Provide the (X, Y) coordinate of the cell's center where the given text is located.  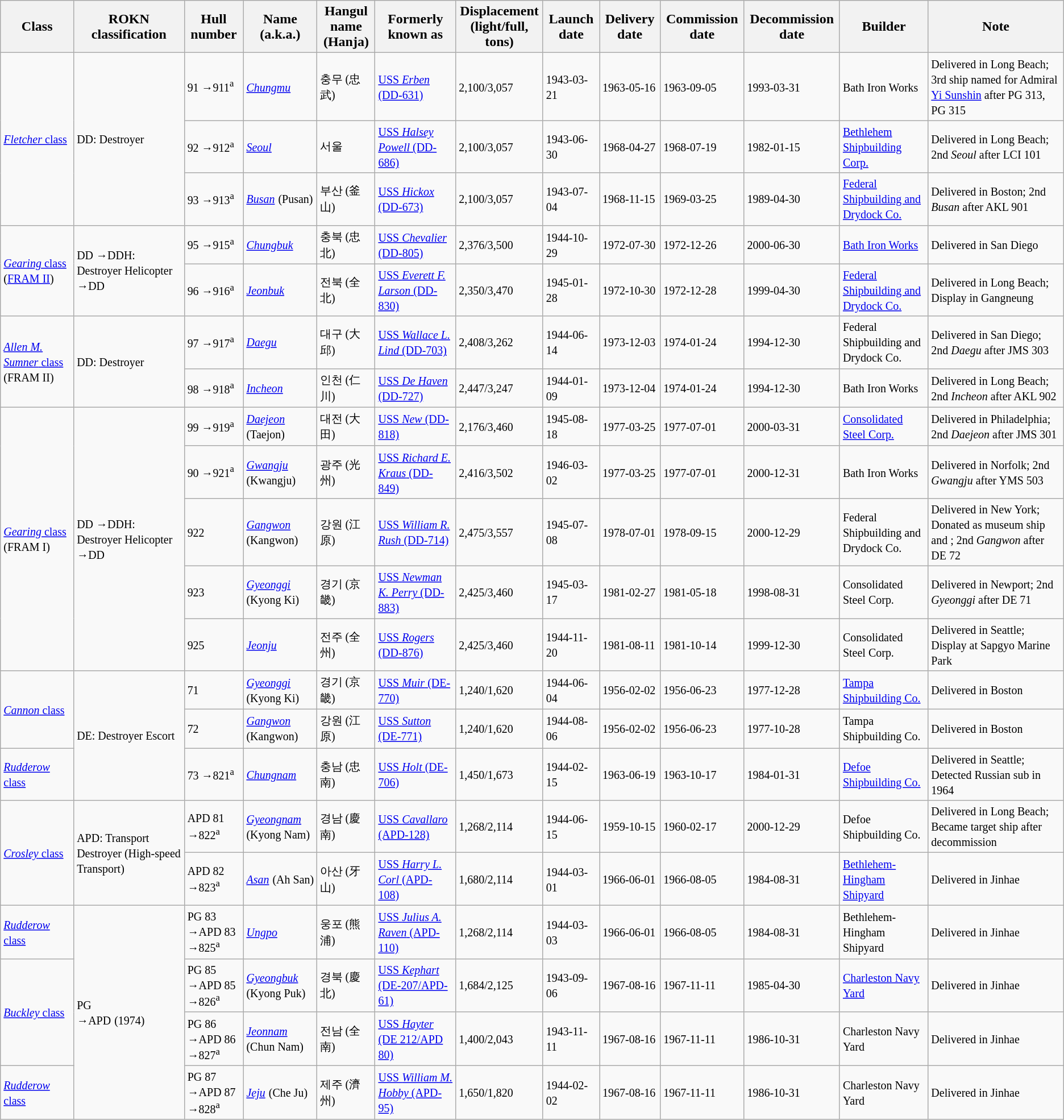
2000-12-31 (792, 472)
90 →921a (214, 472)
1968-07-19 (703, 147)
1943-03-21 (571, 86)
Class (38, 27)
1963-10-17 (703, 774)
1985-04-30 (792, 985)
USS William M. Hobby (APD-95) (415, 1093)
1981-02-27 (630, 592)
1944-03-03 (571, 932)
Crosley class (38, 853)
95 →915a (214, 244)
USS Chevalier (DD-805) (415, 244)
1,400/2,043 (500, 1039)
Delivered in Long Beach; Became target ship after decommission (996, 827)
98 →918a (214, 388)
PG 87 →APD 87→828a (214, 1093)
72 (214, 729)
USS De Haven (DD-727) (415, 388)
전북 (全北) (346, 290)
Daegu (280, 342)
USS Halsey Powell (DD-686) (415, 147)
웅포 (熊浦) (346, 932)
1972-07-30 (630, 244)
1945-08-18 (571, 426)
Delivered in Long Beach; 2nd Incheon after AKL 902 (996, 388)
Delivered in New York; Donated as museum ship and ; 2nd Gangwon after DE 72 (996, 532)
1946-03-02 (571, 472)
99 →919a (214, 426)
USS William R. Rush (DD-714) (415, 532)
1963-05-16 (630, 86)
Delivered in Seattle; Detected Russian sub in 1964 (996, 774)
1944-02-15 (571, 774)
Jeju (Che Ju) (280, 1093)
Buckley class (38, 1012)
Decommission date (792, 27)
Delivered in Long Beach; 2nd Seoul after LCI 101 (996, 147)
Delivered in Norfolk; 2nd Gwangju after YMS 503 (996, 472)
Hangul name(Hanja) (346, 27)
제주 (濟州) (346, 1093)
1944-06-14 (571, 342)
PG 85 →APD 85→826a (214, 985)
USS Sutton (DE-771) (415, 729)
91 →911a (214, 86)
1944-06-15 (571, 827)
1981-05-18 (703, 592)
USS Erben (DD-631) (415, 86)
1944-03-01 (571, 879)
Asan (Ah San) (280, 879)
USS Everett F. Larson (DD-830) (415, 290)
1,684/2,125 (500, 985)
Seoul (280, 147)
Displacement(light/full, tons) (500, 27)
Chungmu (280, 86)
1960-02-17 (703, 827)
1984-01-31 (792, 774)
96 →916a (214, 290)
부산 (釜山) (346, 199)
Cannon class (38, 710)
1978-09-15 (703, 532)
아산 (牙山) (346, 879)
1963-09-05 (703, 86)
2000-06-30 (792, 244)
2,350/3,470 (500, 290)
Jeonju (280, 645)
1943-09-06 (571, 985)
USS Richard E. Kraus (DD-849) (415, 472)
2000-03-31 (792, 426)
1973-12-04 (630, 388)
97 →917a (214, 342)
Commission date (703, 27)
1968-04-27 (630, 147)
Hull number (214, 27)
1,650/1,820 (500, 1093)
USS Newman K. Perry (DD-883) (415, 592)
Incheon (280, 388)
2,475/3,557 (500, 532)
1999-12-30 (792, 645)
1943-06-30 (571, 147)
Jeonnam (Chun Nam) (280, 1039)
1945-07-08 (571, 532)
1945-01-28 (571, 290)
Delivery date (630, 27)
Delivered in Seattle; Display at Sapgyo Marine Park (996, 645)
1944-08-06 (571, 729)
Jeonbuk (280, 290)
1982-01-15 (792, 147)
USS Julius A. Raven (APD-110) (415, 932)
충북 (忠北) (346, 244)
Busan (Pusan) (280, 199)
1981-08-11 (630, 645)
USS Hickox (DD-673) (415, 199)
Allen M. Sumner class (FRAM II) (38, 362)
충무 (忠武) (346, 86)
2,408/3,262 (500, 342)
Gyeongbuk (Kyong Puk) (280, 985)
92 →912a (214, 147)
1943-11-11 (571, 1039)
전주 (全州) (346, 645)
1973-12-03 (630, 342)
Chungbuk (280, 244)
1,450/1,673 (500, 774)
922 (214, 532)
1969-03-25 (703, 199)
APD: Transport Destroyer (High-speed Transport) (129, 853)
경남 (慶南) (346, 827)
923 (214, 592)
충남 (忠南) (346, 774)
1978-07-01 (630, 532)
2,447/3,247 (500, 388)
2,416/3,502 (500, 472)
1944-06-04 (571, 690)
1945-03-17 (571, 592)
Delivered in San Diego (996, 244)
Bethlehem Shipbuilding Corp. (883, 147)
대전 (大田) (346, 426)
USS Muir (DE-770) (415, 690)
Launch date (571, 27)
Delivered in Philadelphia; 2nd Daejeon after JMS 301 (996, 426)
ROKN classification (129, 27)
Delivered in Boston; 2nd Busan after AKL 901 (996, 199)
전남 (全南) (346, 1039)
2,376/3,500 (500, 244)
Gyeongnam (Kyong Nam) (280, 827)
1999-04-30 (792, 290)
93 →913a (214, 199)
Gearing class (FRAM I) (38, 539)
APD 81 →822a (214, 827)
경북 (慶北) (346, 985)
1943-07-04 (571, 199)
USS Wallace L. Lind (DD-703) (415, 342)
광주 (光州) (346, 472)
1977-12-28 (792, 690)
Chungnam (280, 774)
Formerly known as (415, 27)
USS Holt (DE-706) (415, 774)
Gearing class(FRAM II) (38, 271)
1977-10-28 (792, 729)
Builder (883, 27)
DE: Destroyer Escort (129, 736)
1,680/2,114 (500, 879)
PG 83 →APD 83→825a (214, 932)
73 →821a (214, 774)
925 (214, 645)
Fletcher class (38, 139)
1972-12-26 (703, 244)
Delivered in Newport; 2nd Gyeonggi after DE 71 (996, 592)
2,176/3,460 (500, 426)
USS Cavallaro (APD-128) (415, 827)
1993-03-31 (792, 86)
1968-11-15 (630, 199)
USS Hayter (DE 212/APD 80) (415, 1039)
1972-12-28 (703, 290)
PG→APD (1974) (129, 1012)
1959-10-15 (630, 827)
USS Rogers (DD-876) (415, 645)
Delivered in Long Beach; 3rd ship named for Admiral Yi Sunshin after PG 313, PG 315 (996, 86)
Daejeon (Taejon) (280, 426)
APD 82 →823a (214, 879)
USS Kephart (DE-207/APD-61) (415, 985)
1944-11-20 (571, 645)
Delivered in Long Beach; Display in Gangneung (996, 290)
1989-04-30 (792, 199)
1981-10-14 (703, 645)
Ungpo (280, 932)
1972-10-30 (630, 290)
Name (a.k.a.) (280, 27)
1998-08-31 (792, 592)
Note (996, 27)
서울 (346, 147)
1944-01-09 (571, 388)
71 (214, 690)
1963-06-19 (630, 774)
1944-02-02 (571, 1093)
대구 (大邱) (346, 342)
인천 (仁川) (346, 388)
USS Harry L. Corl (APD-108) (415, 879)
1944-10-29 (571, 244)
USS New (DD-818) (415, 426)
Delivered in San Diego; 2nd Daegu after JMS 303 (996, 342)
Gwangju (Kwangju) (280, 472)
PG 86 →APD 86→827a (214, 1039)
